Search for the cell housing the specified text and yield its (x, y) center coordinate. 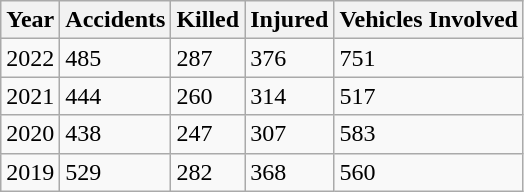
438 (116, 134)
444 (116, 96)
Accidents (116, 20)
282 (208, 172)
583 (429, 134)
368 (290, 172)
376 (290, 58)
Injured (290, 20)
2020 (30, 134)
260 (208, 96)
Killed (208, 20)
529 (116, 172)
Vehicles Involved (429, 20)
247 (208, 134)
517 (429, 96)
307 (290, 134)
485 (116, 58)
560 (429, 172)
2021 (30, 96)
Year (30, 20)
287 (208, 58)
2019 (30, 172)
2022 (30, 58)
314 (290, 96)
751 (429, 58)
